Search for the cell housing the specified text and yield its [X, Y] center coordinate. 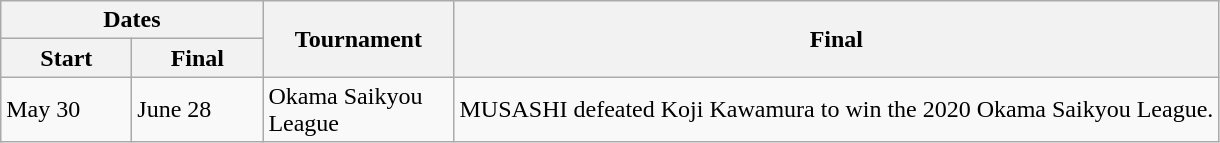
Start [66, 58]
MUSASHI defeated Koji Kawamura to win the 2020 Okama Saikyou League. [836, 110]
Tournament [358, 39]
Okama Saikyou League [358, 110]
May 30 [66, 110]
June 28 [198, 110]
Dates [132, 20]
